Search for the cell housing the specified text and yield its (x, y) center coordinate. 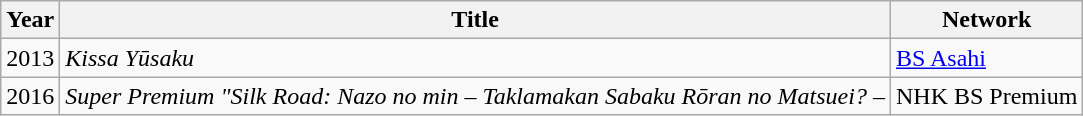
Super Premium "Silk Road: Nazo no min – Taklamakan Sabaku Rōran no Matsuei? – (476, 96)
2016 (30, 96)
NHK BS Premium (986, 96)
Kissa Yūsaku (476, 58)
Year (30, 20)
2013 (30, 58)
Network (986, 20)
Title (476, 20)
BS Asahi (986, 58)
